Extract the [X, Y] coordinate from the center of the cell holding the provided text.  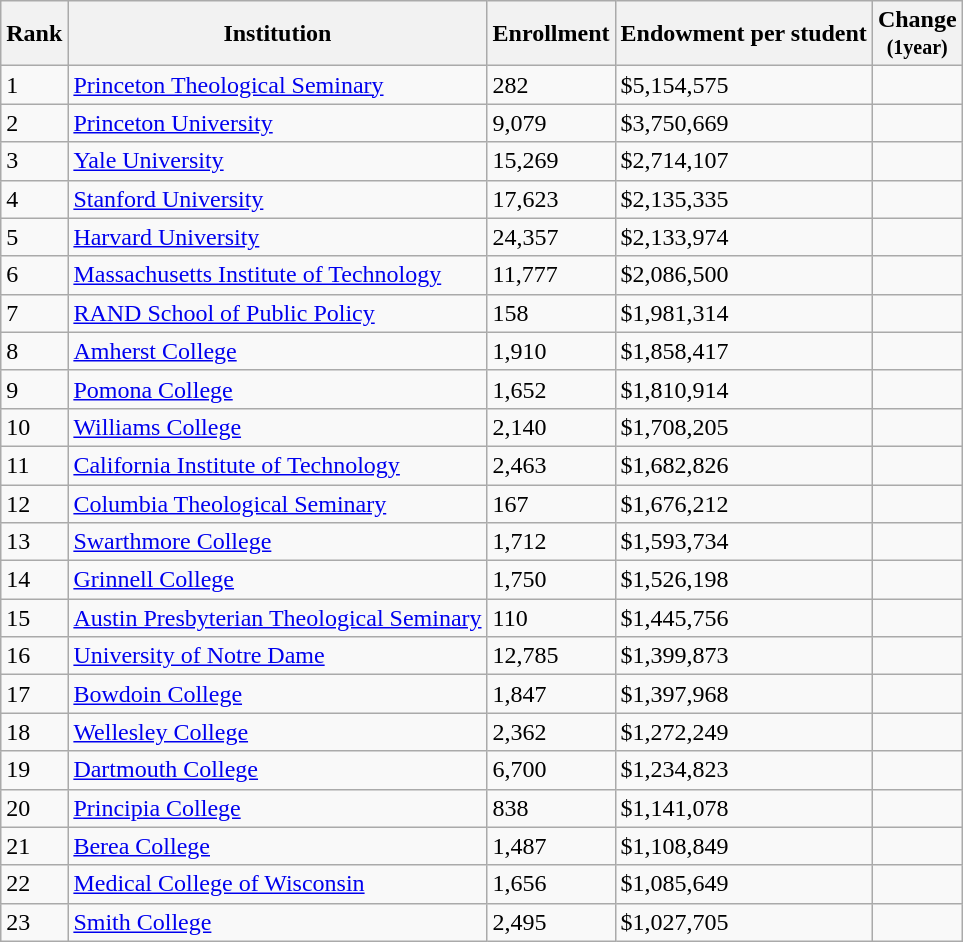
1,712 [551, 542]
7 [34, 313]
$1,526,198 [744, 580]
$5,154,575 [744, 85]
2 [34, 123]
23 [34, 922]
$1,981,314 [744, 313]
Swarthmore College [278, 542]
$1,676,212 [744, 503]
$2,714,107 [744, 161]
$2,133,974 [744, 237]
$1,399,873 [744, 656]
1 [34, 85]
2,495 [551, 922]
University of Notre Dame [278, 656]
20 [34, 808]
$1,593,734 [744, 542]
Change(1year) [917, 34]
$2,086,500 [744, 275]
$1,858,417 [744, 351]
15 [34, 618]
Princeton University [278, 123]
Grinnell College [278, 580]
$2,135,335 [744, 199]
Pomona College [278, 389]
22 [34, 884]
$1,027,705 [744, 922]
$1,810,914 [744, 389]
21 [34, 846]
Wellesley College [278, 732]
9,079 [551, 123]
Princeton Theological Seminary [278, 85]
11 [34, 465]
Stanford University [278, 199]
17 [34, 694]
2,140 [551, 427]
8 [34, 351]
RAND School of Public Policy [278, 313]
$1,272,249 [744, 732]
15,269 [551, 161]
1,652 [551, 389]
Amherst College [278, 351]
6 [34, 275]
19 [34, 770]
$1,085,649 [744, 884]
167 [551, 503]
Institution [278, 34]
5 [34, 237]
18 [34, 732]
12 [34, 503]
1,847 [551, 694]
Berea College [278, 846]
Columbia Theological Seminary [278, 503]
14 [34, 580]
Austin Presbyterian Theological Seminary [278, 618]
$1,445,756 [744, 618]
12,785 [551, 656]
1,750 [551, 580]
3 [34, 161]
Endowment per student [744, 34]
24,357 [551, 237]
2,463 [551, 465]
838 [551, 808]
1,910 [551, 351]
110 [551, 618]
$1,234,823 [744, 770]
158 [551, 313]
6,700 [551, 770]
11,777 [551, 275]
Williams College [278, 427]
4 [34, 199]
$1,708,205 [744, 427]
$1,682,826 [744, 465]
Bowdoin College [278, 694]
Harvard University [278, 237]
10 [34, 427]
2,362 [551, 732]
Smith College [278, 922]
17,623 [551, 199]
$1,108,849 [744, 846]
$1,397,968 [744, 694]
9 [34, 389]
Yale University [278, 161]
Dartmouth College [278, 770]
13 [34, 542]
16 [34, 656]
282 [551, 85]
California Institute of Technology [278, 465]
1,656 [551, 884]
Enrollment [551, 34]
Rank [34, 34]
Medical College of Wisconsin [278, 884]
$3,750,669 [744, 123]
Massachusetts Institute of Technology [278, 275]
1,487 [551, 846]
Principia College [278, 808]
$1,141,078 [744, 808]
